Return the [x, y] coordinate for the center point of the cell that contains the specified text.  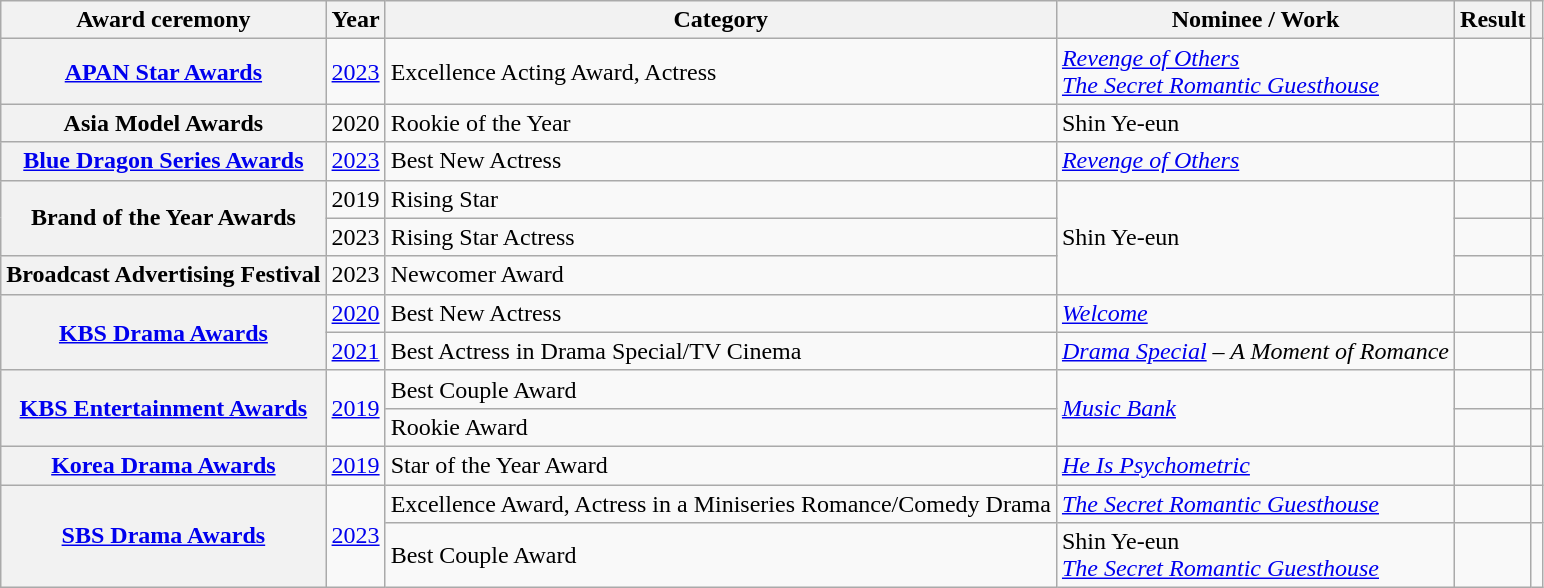
KBS Entertainment Awards [164, 408]
Excellence Award, Actress in a Miniseries Romance/Comedy Drama [720, 503]
2021 [356, 351]
SBS Drama Awards [164, 536]
Korea Drama Awards [164, 465]
Rising Star [720, 199]
Brand of the Year Awards [164, 218]
Excellence Acting Award, Actress [720, 72]
Revenge of Others [1255, 161]
Award ceremony [164, 20]
Rookie of the Year [720, 123]
Music Bank [1255, 408]
Revenge of Others The Secret Romantic Guesthouse [1255, 72]
Welcome [1255, 313]
Broadcast Advertising Festival [164, 275]
KBS Drama Awards [164, 332]
Nominee / Work [1255, 20]
APAN Star Awards [164, 72]
Newcomer Award [720, 275]
Result [1493, 20]
Category [720, 20]
Year [356, 20]
Best Actress in Drama Special/TV Cinema [720, 351]
Drama Special – A Moment of Romance [1255, 351]
Rising Star Actress [720, 237]
Rookie Award [720, 427]
Asia Model Awards [164, 123]
Blue Dragon Series Awards [164, 161]
He Is Psychometric [1255, 465]
The Secret Romantic Guesthouse [1255, 503]
Shin Ye-eun The Secret Romantic Guesthouse [1255, 556]
Star of the Year Award [720, 465]
